From the cell containing the given text, extract its center point as [X, Y] coordinate. 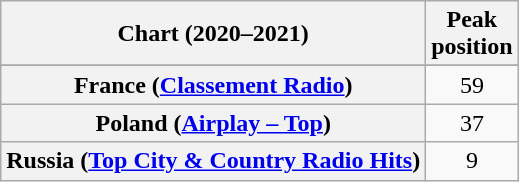
Chart (2020–2021) [214, 34]
Peakposition [472, 34]
Russia (Top City & Country Radio Hits) [214, 161]
59 [472, 85]
37 [472, 123]
9 [472, 161]
France (Classement Radio) [214, 85]
Poland (Airplay – Top) [214, 123]
